From the cell containing the given text, extract its center point as (x, y) coordinate. 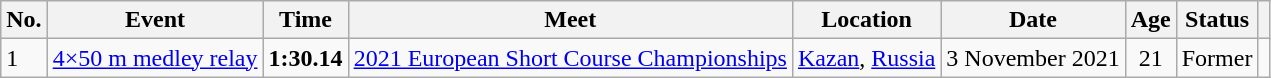
No. (24, 20)
Kazan, Russia (866, 58)
Location (866, 20)
1 (24, 58)
Status (1217, 20)
2021 European Short Course Championships (570, 58)
3 November 2021 (1033, 58)
1:30.14 (306, 58)
Age (1150, 20)
Former (1217, 58)
Event (155, 20)
Meet (570, 20)
21 (1150, 58)
Time (306, 20)
Date (1033, 20)
4×50 m medley relay (155, 58)
